For the text-containing cell, return its midpoint in (X, Y) coordinate format. 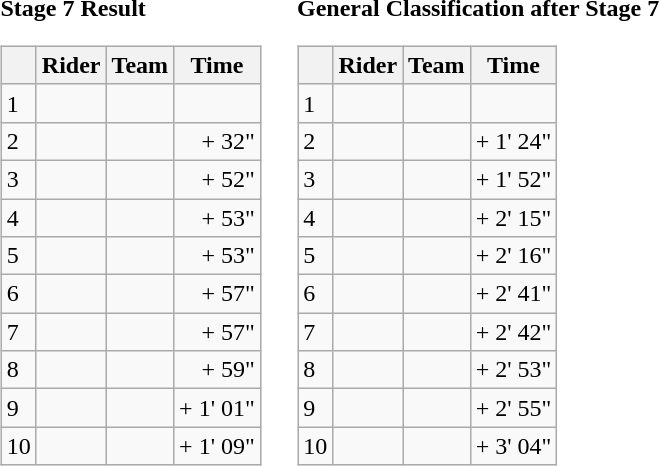
+ 2' 41" (514, 294)
+ 32" (218, 141)
+ 2' 42" (514, 332)
+ 2' 55" (514, 408)
+ 1' 01" (218, 408)
+ 1' 09" (218, 446)
+ 3' 04" (514, 446)
+ 2' 15" (514, 217)
+ 59" (218, 370)
+ 2' 16" (514, 256)
+ 52" (218, 179)
+ 1' 24" (514, 141)
+ 1' 52" (514, 179)
+ 2' 53" (514, 370)
